Output the (x, y) coordinate of the center of the cell containing the given text.  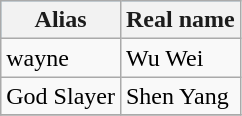
Real name (180, 20)
wayne (61, 58)
God Slayer (61, 96)
Alias (61, 20)
Shen Yang (180, 96)
Wu Wei (180, 58)
